Locate the cell with the specified text and output its (x, y) center coordinate. 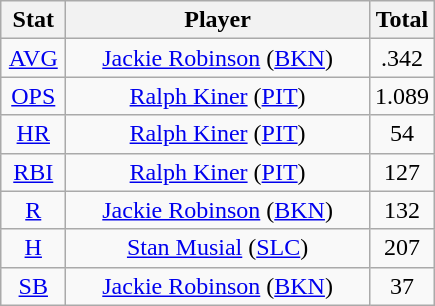
132 (402, 210)
207 (402, 248)
RBI (34, 172)
Stat (34, 20)
HR (34, 134)
Stan Musial (SLC) (218, 248)
Player (218, 20)
.342 (402, 58)
1.089 (402, 96)
Total (402, 20)
54 (402, 134)
R (34, 210)
H (34, 248)
OPS (34, 96)
37 (402, 286)
127 (402, 172)
SB (34, 286)
AVG (34, 58)
